Extract the (X, Y) coordinate from the center of the cell holding the provided text.  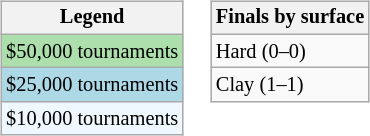
Legend (92, 18)
Finals by surface (290, 18)
$50,000 tournaments (92, 51)
$25,000 tournaments (92, 85)
$10,000 tournaments (92, 119)
Hard (0–0) (290, 51)
Clay (1–1) (290, 85)
